Locate the cell with the specified text and output its [x, y] center coordinate. 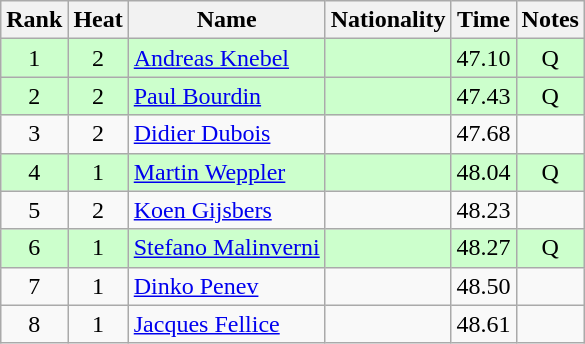
Rank [34, 20]
48.27 [484, 248]
48.04 [484, 172]
47.68 [484, 134]
Koen Gijsbers [226, 210]
Name [226, 20]
48.61 [484, 324]
Jacques Fellice [226, 324]
48.23 [484, 210]
Time [484, 20]
Didier Dubois [226, 134]
Andreas Knebel [226, 58]
4 [34, 172]
Paul Bourdin [226, 96]
8 [34, 324]
Stefano Malinverni [226, 248]
Heat [98, 20]
6 [34, 248]
3 [34, 134]
Notes [550, 20]
47.10 [484, 58]
7 [34, 286]
Nationality [388, 20]
5 [34, 210]
48.50 [484, 286]
Dinko Penev [226, 286]
Martin Weppler [226, 172]
47.43 [484, 96]
